Capture the cell that displays the provided text and extract its (x, y) central coordinate. 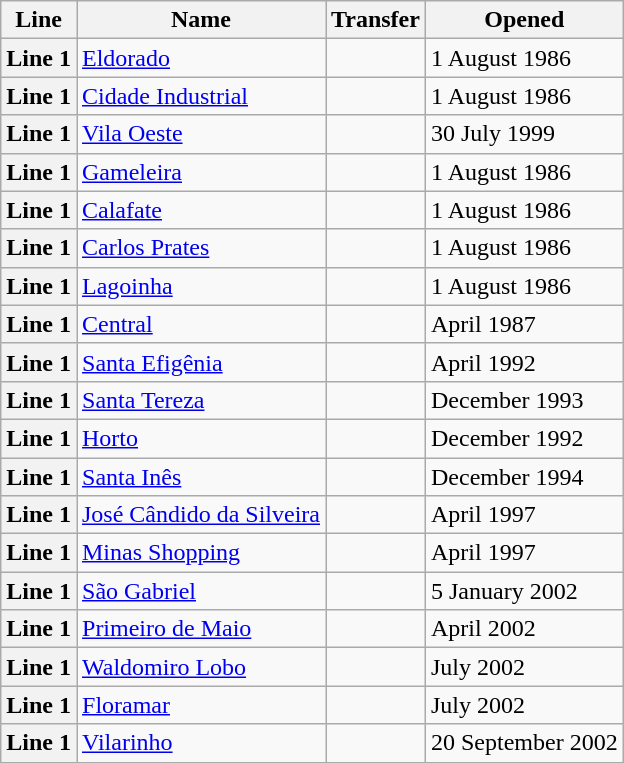
Transfer (376, 20)
Lagoinha (200, 286)
Opened (524, 20)
Santa Tereza (200, 400)
Vilarinho (200, 743)
Gameleira (200, 172)
Horto (200, 438)
Waldomiro Lobo (200, 667)
April 1992 (524, 362)
December 1994 (524, 477)
Vila Oeste (200, 134)
30 July 1999 (524, 134)
Line (39, 20)
Carlos Prates (200, 248)
April 1987 (524, 324)
Calafate (200, 210)
5 January 2002 (524, 591)
December 1993 (524, 400)
São Gabriel (200, 591)
Eldorado (200, 58)
Cidade Industrial (200, 96)
20 September 2002 (524, 743)
Central (200, 324)
Floramar (200, 705)
José Cândido da Silveira (200, 515)
Primeiro de Maio (200, 629)
Santa Efigênia (200, 362)
Minas Shopping (200, 553)
December 1992 (524, 438)
Name (200, 20)
April 2002 (524, 629)
Santa Inês (200, 477)
